Determine the [X, Y] coordinate at the center of the cell enclosing the given text.  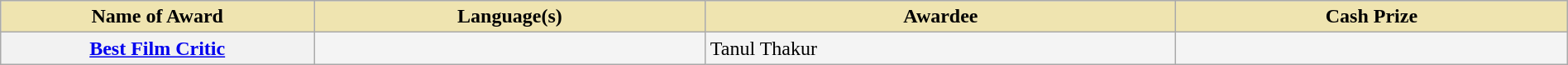
Cash Prize [1372, 17]
Best Film Critic [157, 48]
Name of Award [157, 17]
Language(s) [510, 17]
Tanul Thakur [940, 48]
Awardee [940, 17]
